Identify which cell holds the provided text, then report its (X, Y) central coordinate. 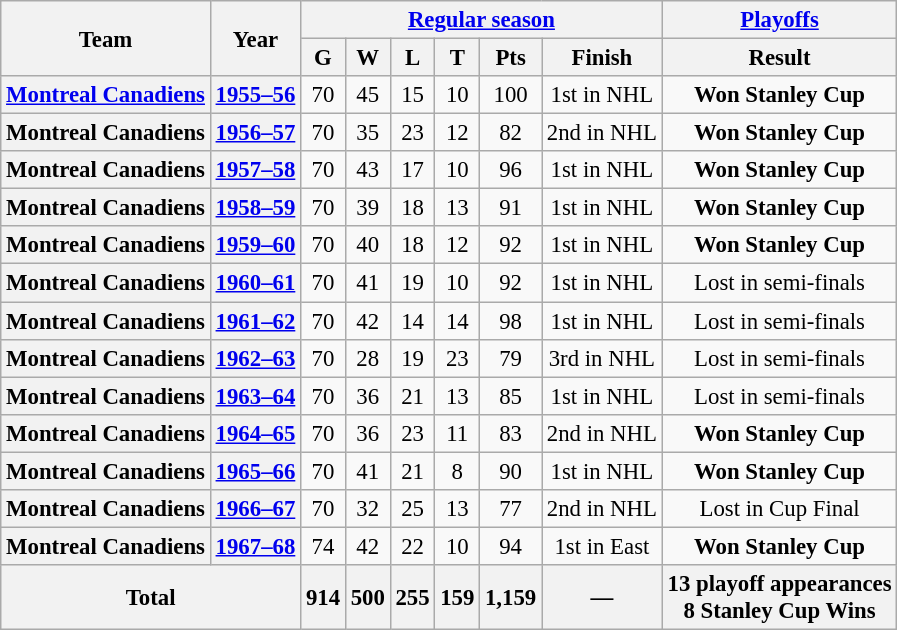
100 (511, 95)
45 (368, 95)
43 (368, 170)
13 playoff appearances8 Stanley Cup Wins (780, 598)
82 (511, 133)
1964–65 (255, 433)
1963–64 (255, 396)
Year (255, 38)
96 (511, 170)
Finish (602, 58)
77 (511, 509)
28 (368, 358)
1956–57 (255, 133)
85 (511, 396)
39 (368, 208)
T (458, 58)
1959–60 (255, 245)
25 (412, 509)
500 (368, 598)
1966–67 (255, 509)
1955–56 (255, 95)
— (602, 598)
1967–68 (255, 546)
83 (511, 433)
74 (324, 546)
8 (458, 471)
Team (106, 38)
94 (511, 546)
L (412, 58)
255 (412, 598)
1961–62 (255, 321)
3rd in NHL (602, 358)
35 (368, 133)
98 (511, 321)
40 (368, 245)
32 (368, 509)
1965–66 (255, 471)
Pts (511, 58)
Lost in Cup Final (780, 509)
11 (458, 433)
1960–61 (255, 283)
1,159 (511, 598)
1962–63 (255, 358)
W (368, 58)
Result (780, 58)
Regular season (482, 20)
15 (412, 95)
22 (412, 546)
1st in East (602, 546)
159 (458, 598)
Playoffs (780, 20)
G (324, 58)
90 (511, 471)
79 (511, 358)
Total (151, 598)
1958–59 (255, 208)
17 (412, 170)
914 (324, 598)
91 (511, 208)
1957–58 (255, 170)
